Determine the (X, Y) coordinate at the center of the cell enclosing the given text.  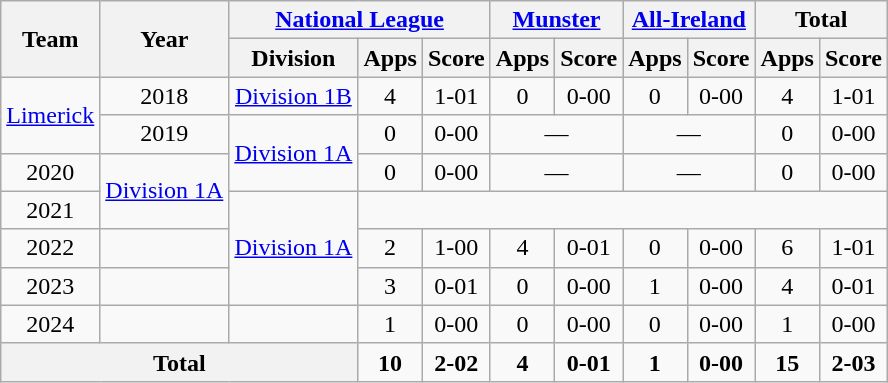
Division 1B (294, 96)
3 (390, 286)
10 (390, 362)
2018 (164, 96)
1-00 (456, 248)
Limerick (50, 115)
6 (787, 248)
2019 (164, 134)
2 (390, 248)
Munster (556, 20)
15 (787, 362)
Team (50, 39)
2024 (50, 324)
All-Ireland (689, 20)
2-03 (853, 362)
Division (294, 58)
2021 (50, 210)
2020 (50, 172)
National League (360, 20)
2-02 (456, 362)
2023 (50, 286)
Year (164, 39)
2022 (50, 248)
